Find where the given text appears and provide that cell's center as (x, y) coordinate. 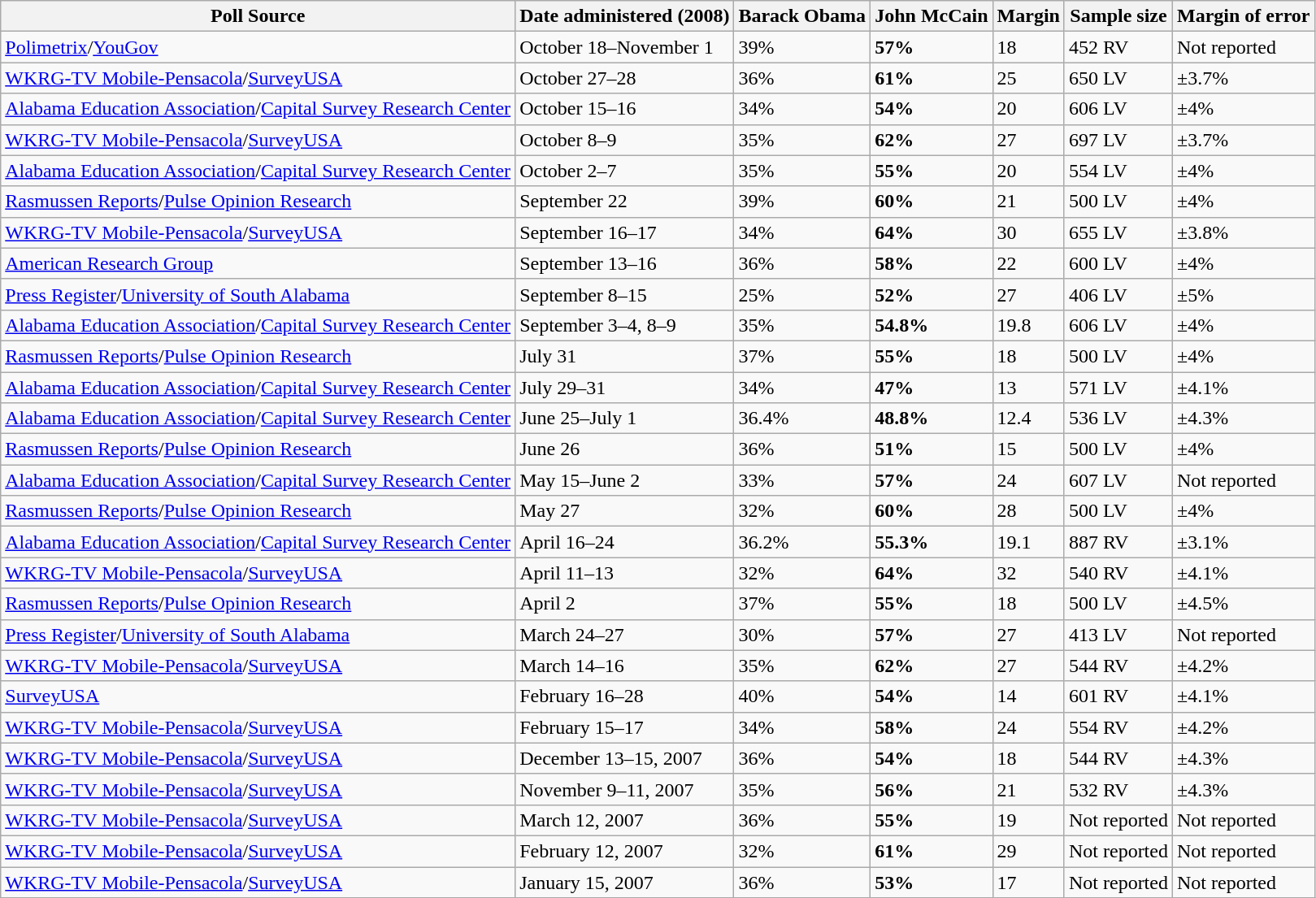
October 27–28 (624, 78)
November 9–11, 2007 (624, 789)
30% (802, 635)
June 26 (624, 449)
Poll Source (258, 16)
406 LV (1118, 294)
15 (1028, 449)
Margin (1028, 16)
September 3–4, 8–9 (624, 325)
September 16–17 (624, 232)
March 24–27 (624, 635)
October 2–7 (624, 171)
April 2 (624, 604)
540 RV (1118, 573)
650 LV (1118, 78)
March 12, 2007 (624, 820)
±5% (1244, 294)
Polimetrix/YouGov (258, 47)
19.8 (1028, 325)
413 LV (1118, 635)
July 31 (624, 356)
May 27 (624, 511)
February 16–28 (624, 696)
Margin of error (1244, 16)
October 8–9 (624, 140)
54.8% (932, 325)
March 14–16 (624, 666)
532 RV (1118, 789)
October 15–16 (624, 109)
13 (1028, 388)
51% (932, 449)
±3.8% (1244, 232)
601 RV (1118, 696)
19 (1028, 820)
36.4% (802, 419)
48.8% (932, 419)
May 15–June 2 (624, 480)
17 (1028, 882)
571 LV (1118, 388)
600 LV (1118, 263)
554 RV (1118, 727)
±4.5% (1244, 604)
February 15–17 (624, 727)
655 LV (1118, 232)
April 11–13 (624, 573)
25% (802, 294)
January 15, 2007 (624, 882)
452 RV (1118, 47)
April 16–24 (624, 542)
53% (932, 882)
SurveyUSA (258, 696)
October 18–November 1 (624, 47)
September 8–15 (624, 294)
John McCain (932, 16)
607 LV (1118, 480)
12.4 (1028, 419)
47% (932, 388)
Sample size (1118, 16)
30 (1028, 232)
December 13–15, 2007 (624, 758)
Date administered (2008) (624, 16)
±3.1% (1244, 542)
28 (1028, 511)
40% (802, 696)
32 (1028, 573)
29 (1028, 851)
February 12, 2007 (624, 851)
June 25–July 1 (624, 419)
56% (932, 789)
697 LV (1118, 140)
14 (1028, 696)
554 LV (1118, 171)
September 13–16 (624, 263)
Barack Obama (802, 16)
55.3% (932, 542)
52% (932, 294)
36.2% (802, 542)
536 LV (1118, 419)
19.1 (1028, 542)
25 (1028, 78)
22 (1028, 263)
33% (802, 480)
887 RV (1118, 542)
September 22 (624, 202)
July 29–31 (624, 388)
American Research Group (258, 263)
